Output the [x, y] coordinate of the center of the cell containing the given text.  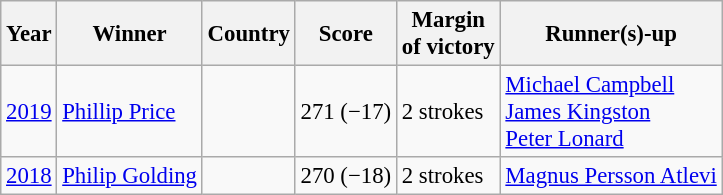
Marginof victory [448, 34]
2019 [29, 112]
Runner(s)-up [611, 34]
Country [248, 34]
Phillip Price [130, 112]
270 (−18) [346, 176]
Philip Golding [130, 176]
271 (−17) [346, 112]
Winner [130, 34]
Magnus Persson Atlevi [611, 176]
2018 [29, 176]
Michael Campbell James Kingston Peter Lonard [611, 112]
Year [29, 34]
Score [346, 34]
